For the text-containing cell, return its midpoint in [X, Y] coordinate format. 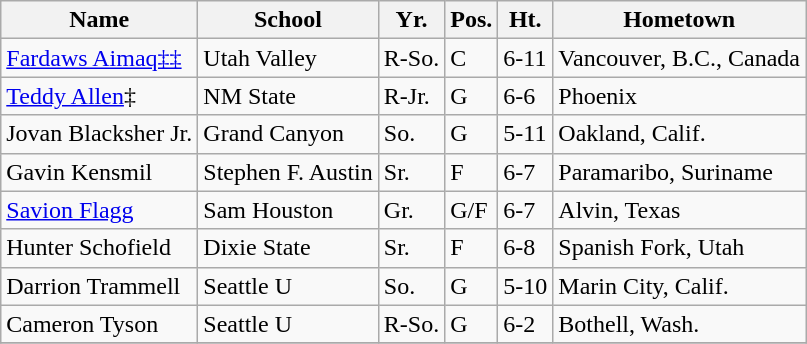
Gavin Kensmil [100, 172]
Utah Valley [288, 58]
Hometown [680, 20]
C [472, 58]
5-10 [526, 286]
Grand Canyon [288, 134]
Bothell, Wash. [680, 324]
Jovan Blacksher Jr. [100, 134]
Alvin, Texas [680, 210]
Savion Flagg [100, 210]
R-Jr. [411, 96]
Phoenix [680, 96]
Oakland, Calif. [680, 134]
Yr. [411, 20]
Fardaws Aimaq‡‡ [100, 58]
Pos. [472, 20]
Cameron Tyson [100, 324]
Dixie State [288, 248]
Stephen F. Austin [288, 172]
Teddy Allen‡ [100, 96]
Hunter Schofield [100, 248]
6-2 [526, 324]
NM State [288, 96]
Vancouver, B.C., Canada [680, 58]
Gr. [411, 210]
Spanish Fork, Utah [680, 248]
Paramaribo, Suriname [680, 172]
Darrion Trammell [100, 286]
Name [100, 20]
6-6 [526, 96]
Sam Houston [288, 210]
6-8 [526, 248]
G/F [472, 210]
5-11 [526, 134]
Marin City, Calif. [680, 286]
6-11 [526, 58]
Ht. [526, 20]
School [288, 20]
